Find where the given text appears and provide that cell's center as [X, Y] coordinate. 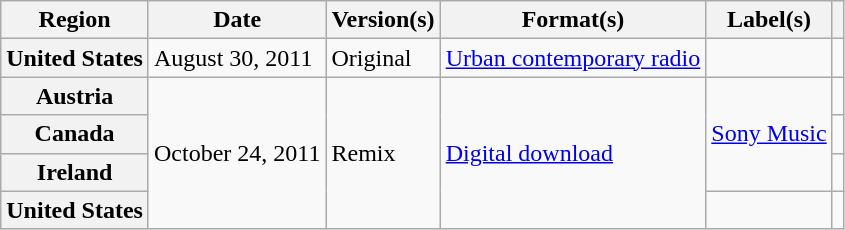
Canada [75, 134]
Original [383, 58]
Digital download [573, 153]
Label(s) [769, 20]
Urban contemporary radio [573, 58]
August 30, 2011 [236, 58]
Austria [75, 96]
Ireland [75, 172]
Version(s) [383, 20]
Remix [383, 153]
October 24, 2011 [236, 153]
Sony Music [769, 134]
Format(s) [573, 20]
Date [236, 20]
Region [75, 20]
